Extract the [X, Y] coordinate from the center of the cell holding the provided text.  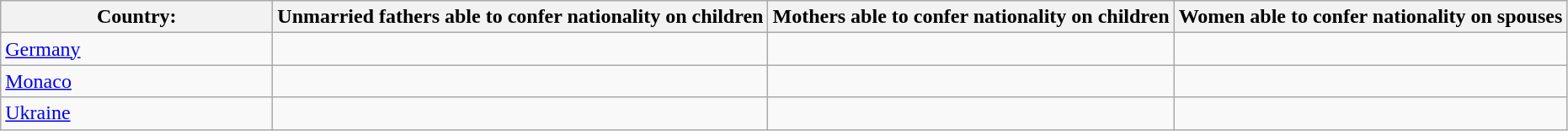
Monaco [136, 81]
Country: [136, 17]
Mothers able to confer nationality on children [971, 17]
Ukraine [136, 113]
Unmarried fathers able to confer nationality on children [520, 17]
Women able to confer nationality on spouses [1371, 17]
Germany [136, 49]
